Find where the given text appears and provide that cell's center as (x, y) coordinate. 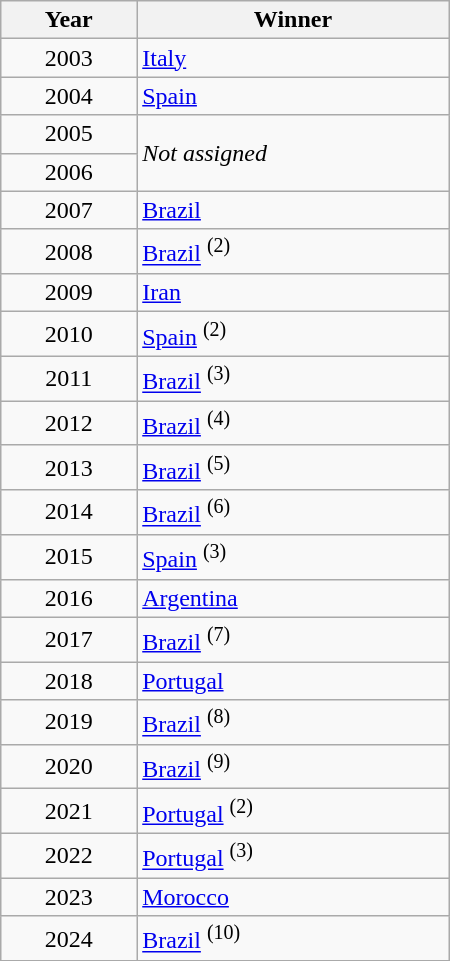
Brazil (294, 210)
Portugal (294, 681)
2009 (69, 293)
2007 (69, 210)
Brazil (6) (294, 512)
Portugal (2) (294, 812)
2022 (69, 856)
2003 (69, 58)
2017 (69, 640)
Spain (3) (294, 558)
Brazil (8) (294, 722)
Brazil (7) (294, 640)
2018 (69, 681)
2020 (69, 766)
2005 (69, 134)
Brazil (5) (294, 468)
2008 (69, 252)
Spain (2) (294, 334)
2019 (69, 722)
Brazil (4) (294, 424)
2011 (69, 378)
2021 (69, 812)
Brazil (2) (294, 252)
Argentina (294, 598)
2006 (69, 172)
Year (69, 20)
2016 (69, 598)
2023 (69, 897)
2012 (69, 424)
Winner (294, 20)
Morocco (294, 897)
2014 (69, 512)
Italy (294, 58)
2013 (69, 468)
2004 (69, 96)
Not assigned (294, 153)
Spain (294, 96)
2010 (69, 334)
Brazil (3) (294, 378)
Brazil (10) (294, 938)
Portugal (3) (294, 856)
2015 (69, 558)
2024 (69, 938)
Iran (294, 293)
Brazil (9) (294, 766)
